Return the [X, Y] coordinate for the center point of the cell that contains the specified text.  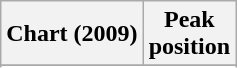
Peakposition [189, 34]
Chart (2009) [72, 34]
